Provide the (x, y) coordinate of the cell's center where the given text is located.  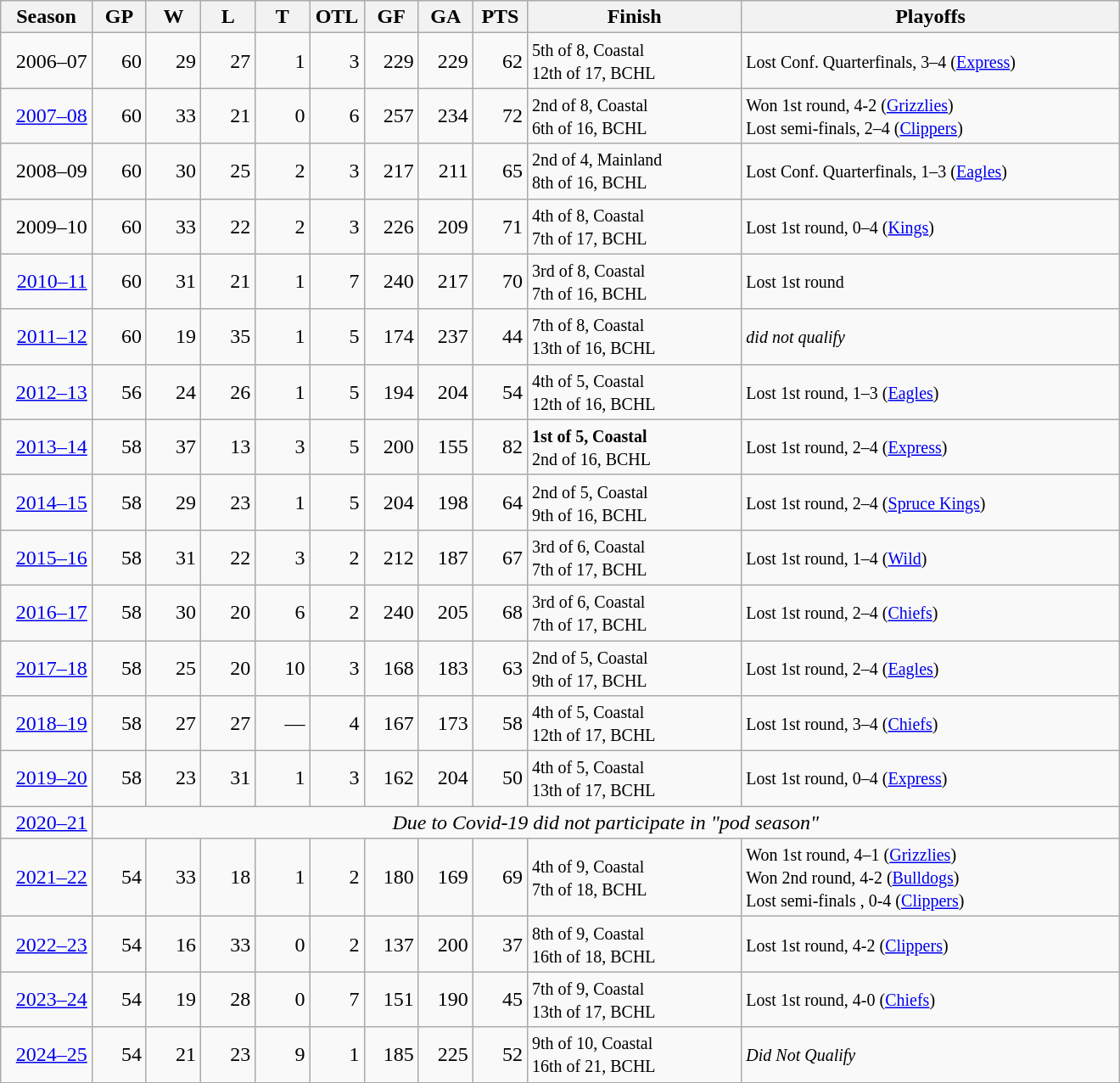
212 (391, 557)
63 (500, 667)
Lost 1st round, 1–3 (Eagles) (930, 392)
13 (228, 446)
2nd of 5, Coastal9th of 17, BCHL (635, 667)
234 (445, 115)
2006–07 (47, 61)
Lost Conf. Quarterfinals, 1–3 (Eagles) (930, 171)
PTS (500, 17)
2012–13 (47, 392)
did not qualify (930, 336)
69 (500, 878)
Won 1st round, 4-2 (Grizzlies)Lost semi-finals, 2–4 (Clippers) (930, 115)
4th of 8, Coastal7th of 17, BCHL (635, 226)
151 (391, 1000)
2007–08 (47, 115)
187 (445, 557)
174 (391, 336)
9 (283, 1054)
183 (445, 667)
Lost 1st round, 2–4 (Eagles) (930, 667)
16 (173, 944)
5th of 8, Coastal12th of 17, BCHL (635, 61)
Lost 1st round, 4-0 (Chiefs) (930, 1000)
2nd of 8, Coastal6th of 16, BCHL (635, 115)
162 (391, 779)
9th of 10, Coastal16th of 21, BCHL (635, 1054)
2023–24 (47, 1000)
Lost 1st round, 0–4 (Express) (930, 779)
4th of 9, Coastal7th of 18, BCHL (635, 878)
Lost 1st round, 2–4 (Spruce Kings) (930, 502)
185 (391, 1054)
2nd of 5, Coastal9th of 16, BCHL (635, 502)
180 (391, 878)
4th of 5, Coastal12th of 16, BCHL (635, 392)
155 (445, 446)
56 (119, 392)
190 (445, 1000)
4th of 5, Coastal12th of 17, BCHL (635, 723)
2022–23 (47, 944)
82 (500, 446)
8th of 9, Coastal16th of 18, BCHL (635, 944)
226 (391, 226)
2015–16 (47, 557)
18 (228, 878)
28 (228, 1000)
GP (119, 17)
Season (47, 17)
70 (500, 282)
4 (337, 723)
Lost 1st round, 2–4 (Express) (930, 446)
2024–25 (47, 1054)
Did Not Qualify (930, 1054)
Lost 1st round, 3–4 (Chiefs) (930, 723)
2019–20 (47, 779)
2nd of 4, Mainland8th of 16, BCHL (635, 171)
209 (445, 226)
205 (445, 613)
T (283, 17)
64 (500, 502)
211 (445, 171)
Finish (635, 17)
2018–19 (47, 723)
2020–21 (47, 822)
257 (391, 115)
198 (445, 502)
52 (500, 1054)
168 (391, 667)
225 (445, 1054)
44 (500, 336)
65 (500, 171)
GA (445, 17)
167 (391, 723)
Lost 1st round, 0–4 (Kings) (930, 226)
Due to Covid-19 did not participate in "pod season" (606, 822)
7th of 9, Coastal13th of 17, BCHL (635, 1000)
2009–10 (47, 226)
2013–14 (47, 446)
Lost 1st round, 4-2 (Clippers) (930, 944)
2021–22 (47, 878)
7th of 8, Coastal13th of 16, BCHL (635, 336)
L (228, 17)
45 (500, 1000)
Lost 1st round (930, 282)
194 (391, 392)
Lost Conf. Quarterfinals, 3–4 (Express) (930, 61)
2016–17 (47, 613)
173 (445, 723)
Lost 1st round, 2–4 (Chiefs) (930, 613)
2017–18 (47, 667)
GF (391, 17)
71 (500, 226)
26 (228, 392)
72 (500, 115)
137 (391, 944)
10 (283, 667)
35 (228, 336)
3rd of 8, Coastal7th of 16, BCHL (635, 282)
50 (500, 779)
1st of 5, Coastal2nd of 16, BCHL (635, 446)
68 (500, 613)
4th of 5, Coastal13th of 17, BCHL (635, 779)
W (173, 17)
169 (445, 878)
2011–12 (47, 336)
— (283, 723)
OTL (337, 17)
Won 1st round, 4–1 (Grizzlies)Won 2nd round, 4-2 (Bulldogs)Lost semi-finals , 0-4 (Clippers) (930, 878)
2010–11 (47, 282)
237 (445, 336)
67 (500, 557)
2014–15 (47, 502)
62 (500, 61)
Playoffs (930, 17)
Lost 1st round, 1–4 (Wild) (930, 557)
2008–09 (47, 171)
24 (173, 392)
